Scan for the cell matching the given text and deliver its (X, Y) coordinate at center. 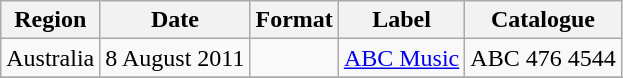
Date (175, 20)
ABC 476 4544 (543, 58)
Format (294, 20)
Catalogue (543, 20)
ABC Music (401, 58)
Australia (50, 58)
8 August 2011 (175, 58)
Label (401, 20)
Region (50, 20)
